For the text-containing cell, return its midpoint in (X, Y) coordinate format. 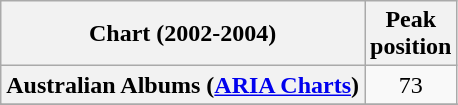
73 (411, 85)
Peakposition (411, 34)
Chart (2002-2004) (183, 34)
Australian Albums (ARIA Charts) (183, 85)
